For the text-containing cell, return its midpoint in [x, y] coordinate format. 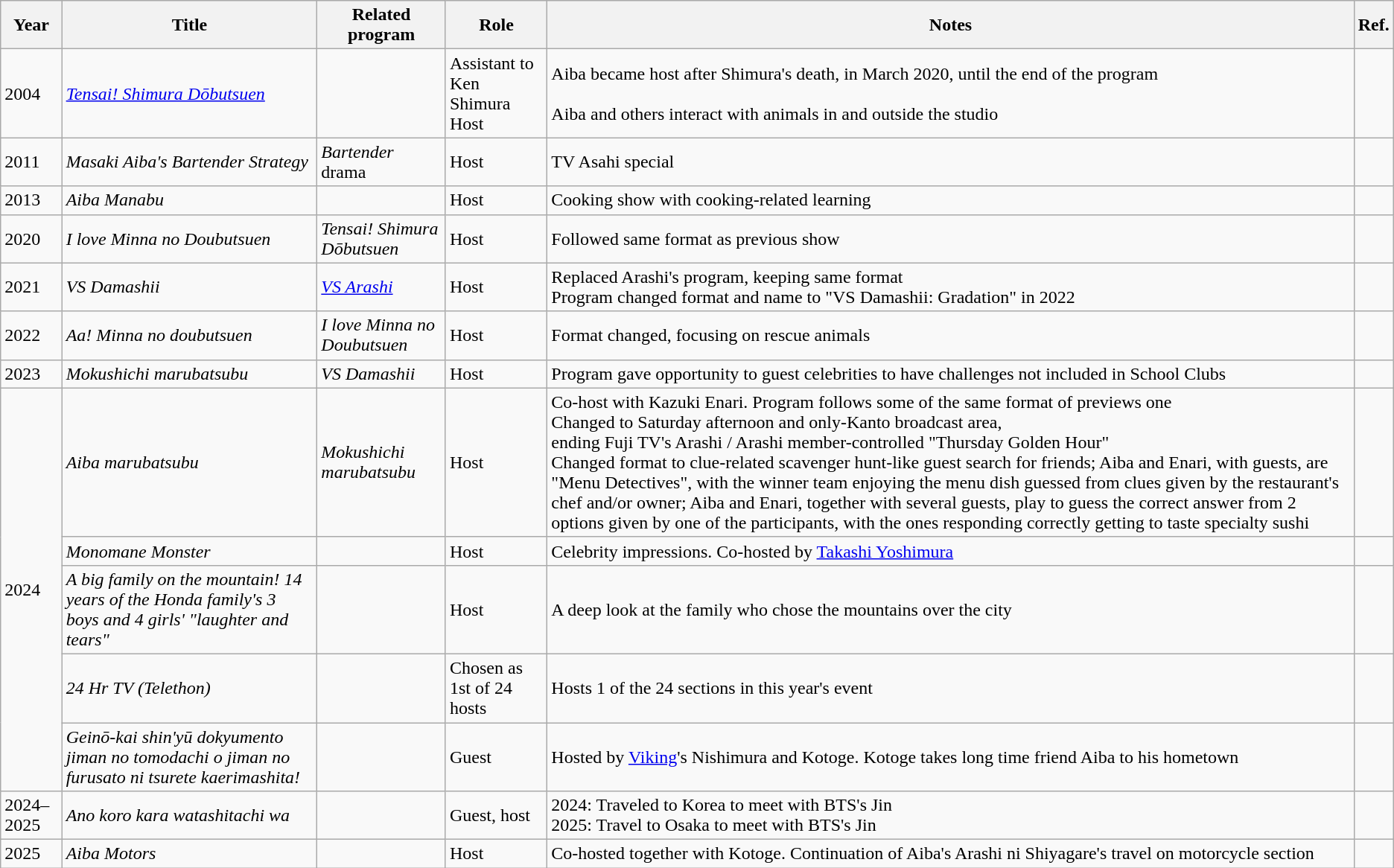
Program gave opportunity to guest celebrities to have challenges not included in School Clubs [950, 374]
2022 [31, 335]
TV Asahi special [950, 162]
VS Arashi [381, 287]
2011 [31, 162]
Notes [950, 25]
Role [496, 25]
Replaced Arashi's program, keeping same format Program changed format and name to "VS Damashii: Gradation" in 2022 [950, 287]
Assistant to Ken ShimuraHost [496, 94]
Title [189, 25]
Guest, host [496, 816]
Hosted by Viking's Nishimura and Kotoge. Kotoge takes long time friend Aiba to his hometown [950, 756]
Masaki Aiba's Bartender Strategy [189, 162]
Format changed, focusing on rescue animals [950, 335]
Aiba became host after Shimura's death, in March 2020, until the end of the program Aiba and others interact with animals in and outside the studio [950, 94]
2024–2025 [31, 816]
2013 [31, 200]
A big family on the mountain! 14 years of the Honda family's 3 boys and 4 girls' "laughter and tears" [189, 609]
Aiba Motors [189, 854]
Ano koro kara watashitachi wa [189, 816]
Related program [381, 25]
Celebrity impressions. Co-hosted by Takashi Yoshimura [950, 551]
Guest [496, 756]
Hosts 1 of the 24 sections in this year's event [950, 688]
2025 [31, 854]
Co-hosted together with Kotoge. Continuation of Aiba's Arashi ni Shiyagare's travel on motorcycle section [950, 854]
Ref. [1373, 25]
Aiba Manabu [189, 200]
24 Hr TV (Telethon) [189, 688]
2023 [31, 374]
Aa! Minna no doubutsuen [189, 335]
Monomane Monster [189, 551]
Geinō-kai shin'yū dokyumento jiman no tomodachi o jiman no furusato ni tsurete kaerimashita! [189, 756]
Chosen as 1st of 24 hosts [496, 688]
Year [31, 25]
Aiba marubatsubu [189, 462]
Cooking show with cooking-related learning [950, 200]
Bartender drama [381, 162]
2024: Traveled to Korea to meet with BTS's Jin2025: Travel to Osaka to meet with BTS's Jin [950, 816]
Followed same format as previous show [950, 238]
A deep look at the family who chose the mountains over the city [950, 609]
2020 [31, 238]
2024 [31, 590]
2004 [31, 94]
2021 [31, 287]
